Extract the [X, Y] coordinate from the center of the cell holding the provided text.  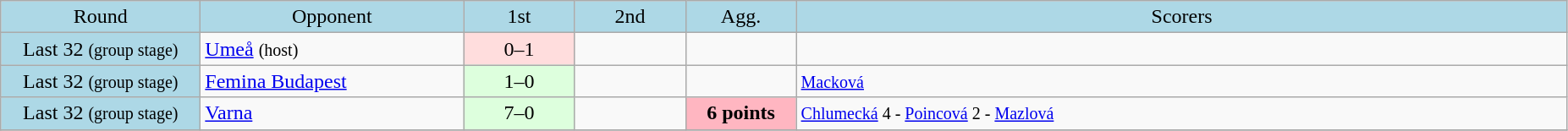
6 points [741, 113]
7–0 [520, 113]
Scorers [1181, 17]
1st [520, 17]
Macková [1181, 81]
0–1 [520, 49]
Agg. [741, 17]
2nd [630, 17]
Femina Budapest [332, 81]
Umeå (host) [332, 49]
Round [101, 17]
1–0 [520, 81]
Opponent [332, 17]
Chlumecká 4 - Poincová 2 - Mazlová [1181, 113]
Varna [332, 113]
